Identify which cell holds the provided text, then report its (x, y) central coordinate. 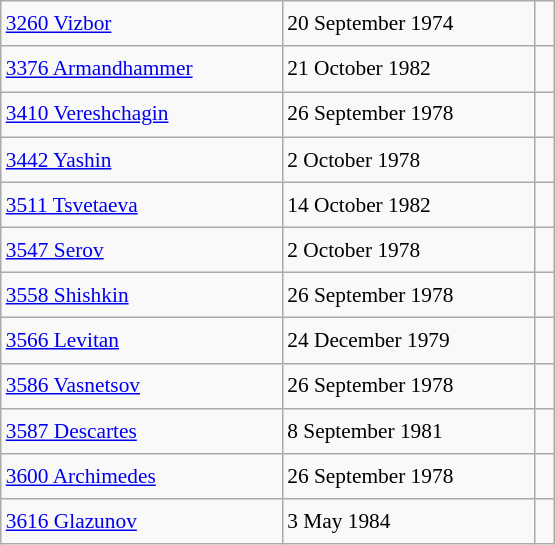
3547 Serov (142, 250)
14 October 1982 (408, 204)
21 October 1982 (408, 68)
3511 Tsvetaeva (142, 204)
3442 Yashin (142, 160)
20 September 1974 (408, 24)
3 May 1984 (408, 522)
3376 Armandhammer (142, 68)
3600 Archimedes (142, 476)
3410 Vereshchagin (142, 114)
3260 Vizbor (142, 24)
3616 Glazunov (142, 522)
8 September 1981 (408, 430)
3558 Shishkin (142, 296)
3566 Levitan (142, 340)
24 December 1979 (408, 340)
3586 Vasnetsov (142, 386)
3587 Descartes (142, 430)
